Capture the cell that displays the provided text and extract its (X, Y) central coordinate. 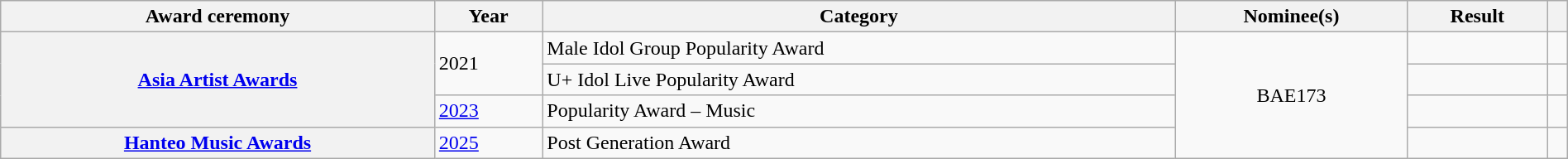
Result (1477, 17)
Male Idol Group Popularity Award (858, 48)
Award ceremony (218, 17)
2025 (488, 142)
Post Generation Award (858, 142)
Year (488, 17)
U+ Idol Live Popularity Award (858, 79)
Popularity Award – Music (858, 111)
Category (858, 17)
Asia Artist Awards (218, 79)
Hanteo Music Awards (218, 142)
2023 (488, 111)
2021 (488, 64)
BAE173 (1292, 95)
Nominee(s) (1292, 17)
